Identify which cell holds the provided text, then report its (x, y) central coordinate. 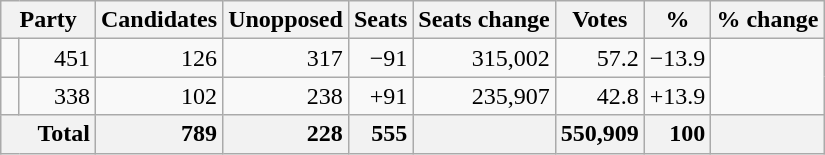
789 (160, 134)
−91 (380, 58)
Total (48, 134)
Unopposed (286, 20)
555 (380, 134)
Party (48, 20)
451 (58, 58)
+13.9 (678, 96)
550,909 (600, 134)
238 (286, 96)
42.8 (600, 96)
102 (160, 96)
Candidates (160, 20)
228 (286, 134)
235,907 (484, 96)
315,002 (484, 58)
−13.9 (678, 58)
317 (286, 58)
Seats change (484, 20)
338 (58, 96)
Seats (380, 20)
% change (768, 20)
100 (678, 134)
% (678, 20)
Votes (600, 20)
+91 (380, 96)
126 (160, 58)
57.2 (600, 58)
